Return (X, Y) of the center of cell containing provided text 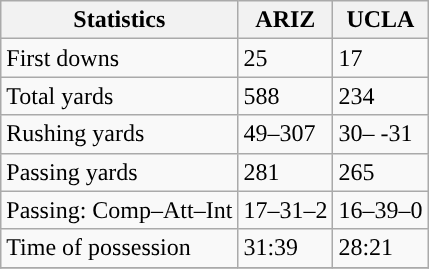
28:21 (380, 248)
30– -31 (380, 134)
Passing: Comp–Att–Int (120, 210)
31:39 (286, 248)
234 (380, 96)
17 (380, 58)
Statistics (120, 20)
265 (380, 172)
Rushing yards (120, 134)
UCLA (380, 20)
588 (286, 96)
281 (286, 172)
Time of possession (120, 248)
ARIZ (286, 20)
First downs (120, 58)
25 (286, 58)
17–31–2 (286, 210)
49–307 (286, 134)
16–39–0 (380, 210)
Passing yards (120, 172)
Total yards (120, 96)
